Return the [x, y] coordinate for the center point of the cell that contains the specified text.  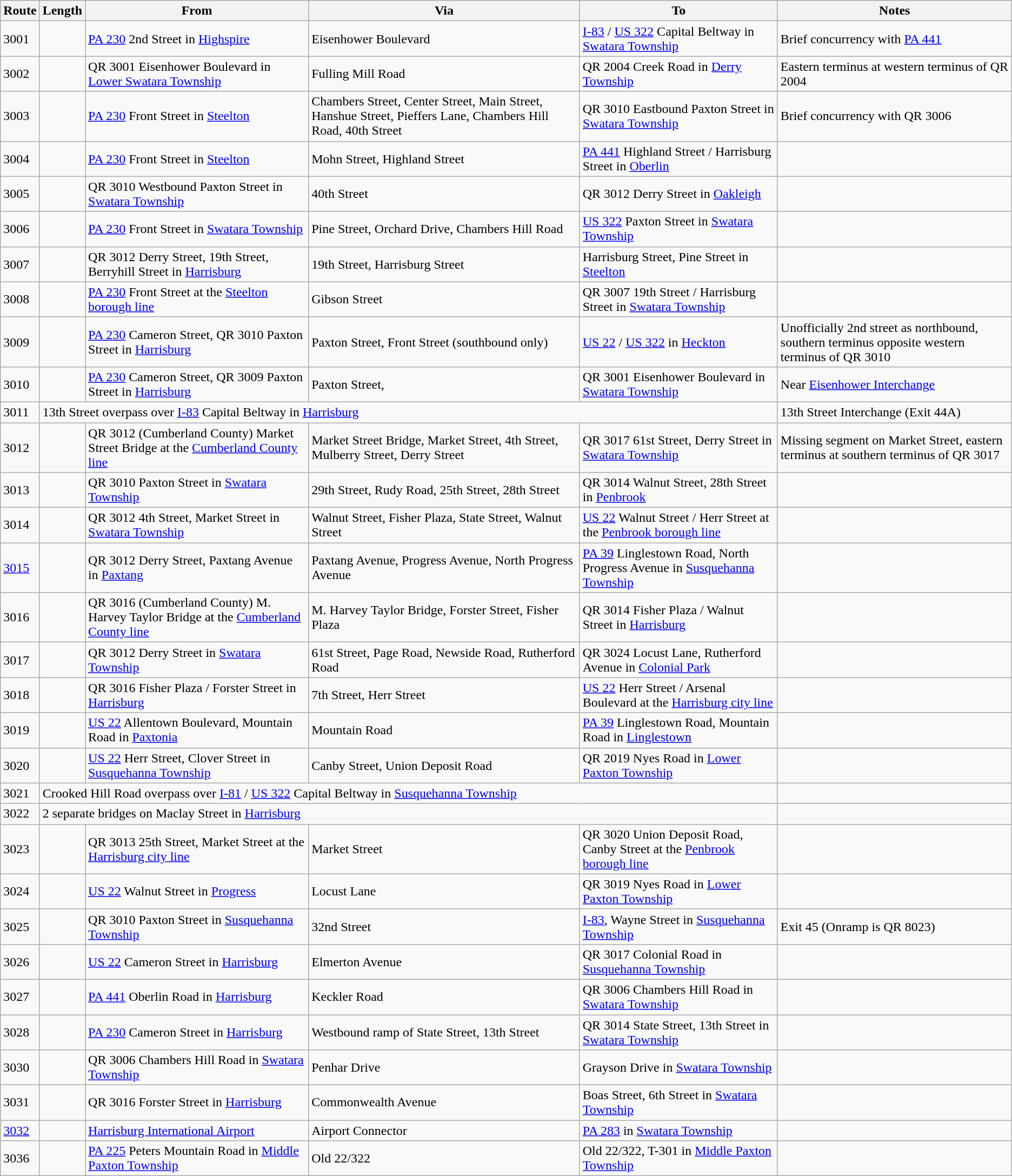
3004 [20, 159]
3026 [20, 961]
3013 [20, 490]
2 separate bridges on Maclay Street in Harrisburg [409, 814]
Fulling Mill Road [444, 74]
Pine Street, Orchard Drive, Chambers Hill Road [444, 229]
QR 3001 Eisenhower Boulevard in Lower Swatara Township [197, 74]
To [678, 11]
Eisenhower Boulevard [444, 39]
QR 3007 19th Street / Harrisburg Street in Swatara Township [678, 300]
QR 3019 Nyes Road in Lower Paxton Township [678, 891]
Market Street Bridge, Market Street, 4th Street, Mulberry Street, Derry Street [444, 448]
QR 3017 61st Street, Derry Street in Swatara Township [678, 448]
QR 2019 Nyes Road in Lower Paxton Township [678, 766]
Locust Lane [444, 891]
3009 [20, 342]
Old 22/322 [444, 1158]
PA 230 Cameron Street, QR 3010 Paxton Street in Harrisburg [197, 342]
QR 3017 Colonial Road in Susquehanna Township [678, 961]
3019 [20, 730]
QR 3014 Walnut Street, 28th Street in Penbrook [678, 490]
PA 39 Linglestown Road, North Progress Avenue in Susquehanna Township [678, 568]
3025 [20, 927]
PA 230 Front Street in Swatara Township [197, 229]
Unofficially 2nd street as northbound, southern terminus opposite western terminus of QR 3010 [894, 342]
Mountain Road [444, 730]
QR 3016 Fisher Plaza / Forster Street in Harrisburg [197, 695]
13th Street Interchange (Exit 44A) [894, 412]
Westbound ramp of State Street, 13th Street [444, 1032]
3021 [20, 793]
3032 [20, 1131]
Mohn Street, Highland Street [444, 159]
PA 283 in Swatara Township [678, 1131]
3014 [20, 526]
Walnut Street, Fisher Plaza, State Street, Walnut Street [444, 526]
PA 230 2nd Street in Highspire [197, 39]
3008 [20, 300]
3005 [20, 194]
QR 3012 (Cumberland County) Market Street Bridge at the Cumberland County line [197, 448]
3010 [20, 384]
3011 [20, 412]
QR 3013 25th Street, Market Street at the Harrisburg city line [197, 849]
QR 3012 Derry Street in Swatara Township [197, 660]
Airport Connector [444, 1131]
3015 [20, 568]
Eastern terminus at western terminus of QR 2004 [894, 74]
Harrisburg Street, Pine Street in Steelton [678, 264]
Elmerton Avenue [444, 961]
3036 [20, 1158]
QR 3012 Derry Street, 19th Street, Berryhill Street in Harrisburg [197, 264]
3006 [20, 229]
US 22 Herr Street, Clover Street in Susquehanna Township [197, 766]
3023 [20, 849]
Gibson Street [444, 300]
QR 3010 Eastbound Paxton Street in Swatara Township [678, 116]
3018 [20, 695]
3012 [20, 448]
PA 230 Cameron Street, QR 3009 Paxton Street in Harrisburg [197, 384]
PA 225 Peters Mountain Road in Middle Paxton Township [197, 1158]
Market Street [444, 849]
Exit 45 (Onramp is QR 8023) [894, 927]
QR 3010 Paxton Street in Susquehanna Township [197, 927]
Boas Street, 6th Street in Swatara Township [678, 1103]
US 22 Walnut Street / Herr Street at the Penbrook borough line [678, 526]
3001 [20, 39]
Brief concurrency with QR 3006 [894, 116]
US 22 Allentown Boulevard, Mountain Road in Paxtonia [197, 730]
PA 441 Oberlin Road in Harrisburg [197, 997]
PA 230 Cameron Street in Harrisburg [197, 1032]
QR 2004 Creek Road in Derry Township [678, 74]
3027 [20, 997]
Crooked Hill Road overpass over I-81 / US 322 Capital Beltway in Susquehanna Township [409, 793]
From [197, 11]
3030 [20, 1067]
Old 22/322, T-301 in Middle Paxton Township [678, 1158]
Canby Street, Union Deposit Road [444, 766]
3017 [20, 660]
QR 3010 Westbound Paxton Street in Swatara Township [197, 194]
Notes [894, 11]
40th Street [444, 194]
I-83 / US 322 Capital Beltway in Swatara Township [678, 39]
Harrisburg International Airport [197, 1131]
US 22 Cameron Street in Harrisburg [197, 961]
3024 [20, 891]
QR 3020 Union Deposit Road, Canby Street at the Penbrook borough line [678, 849]
7th Street, Herr Street [444, 695]
PA 39 Linglestown Road, Mountain Road in Linglestown [678, 730]
Keckler Road [444, 997]
Via [444, 11]
3016 [20, 617]
Chambers Street, Center Street, Main Street, Hanshue Street, Pieffers Lane, Chambers Hill Road, 40th Street [444, 116]
Paxtang Avenue, Progress Avenue, North Progress Avenue [444, 568]
QR 3012 4th Street, Market Street in Swatara Township [197, 526]
Paxton Street, Front Street (southbound only) [444, 342]
Brief concurrency with PA 441 [894, 39]
QR 3024 Locust Lane, Rutherford Avenue in Colonial Park [678, 660]
Missing segment on Market Street, eastern terminus at southern terminus of QR 3017 [894, 448]
3003 [20, 116]
Commonwealth Avenue [444, 1103]
I-83, Wayne Street in Susquehanna Township [678, 927]
US 22 Walnut Street in Progress [197, 891]
19th Street, Harrisburg Street [444, 264]
3028 [20, 1032]
3022 [20, 814]
13th Street overpass over I-83 Capital Beltway in Harrisburg [409, 412]
Penhar Drive [444, 1067]
US 22 / US 322 in Heckton [678, 342]
32nd Street [444, 927]
QR 3016 (Cumberland County) M. Harvey Taylor Bridge at the Cumberland County line [197, 617]
US 322 Paxton Street in Swatara Township [678, 229]
Paxton Street, [444, 384]
PA 441 Highland Street / Harrisburg Street in Oberlin [678, 159]
M. Harvey Taylor Bridge, Forster Street, Fisher Plaza [444, 617]
3031 [20, 1103]
QR 3001 Eisenhower Boulevard in Swatara Township [678, 384]
Near Eisenhower Interchange [894, 384]
3020 [20, 766]
QR 3016 Forster Street in Harrisburg [197, 1103]
QR 3012 Derry Street, Paxtang Avenue in Paxtang [197, 568]
QR 3014 State Street, 13th Street in Swatara Township [678, 1032]
QR 3012 Derry Street in Oakleigh [678, 194]
61st Street, Page Road, Newside Road, Rutherford Road [444, 660]
QR 3010 Paxton Street in Swatara Township [197, 490]
29th Street, Rudy Road, 25th Street, 28th Street [444, 490]
3002 [20, 74]
QR 3014 Fisher Plaza / Walnut Street in Harrisburg [678, 617]
Route [20, 11]
3007 [20, 264]
Length [62, 11]
PA 230 Front Street at the Steelton borough line [197, 300]
US 22 Herr Street / Arsenal Boulevard at the Harrisburg city line [678, 695]
Grayson Drive in Swatara Township [678, 1067]
